Scan for the cell matching the given text and deliver its (X, Y) coordinate at center. 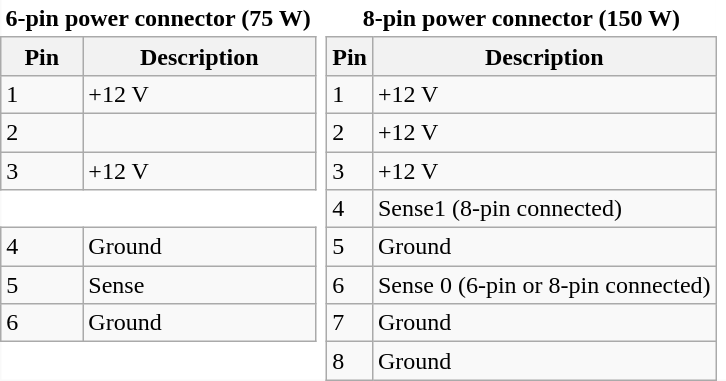
7 (350, 323)
8 (350, 361)
Sense1 (8-pin connected) (544, 209)
Sense (200, 285)
8-pin power connector (150 W) (522, 18)
6-pin power connector (75 W) (158, 18)
Sense 0 (6-pin or 8-pin connected) (544, 285)
